For the text-containing cell, return its midpoint in [X, Y] coordinate format. 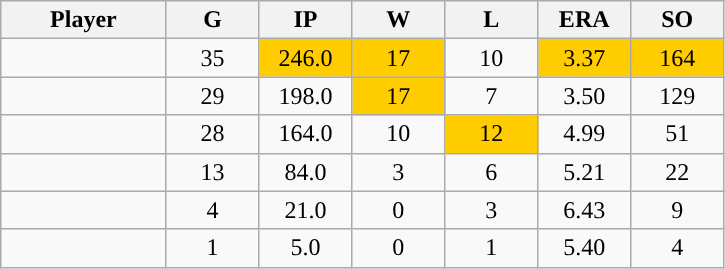
7 [492, 96]
G [212, 20]
L [492, 20]
28 [212, 134]
W [398, 20]
IP [306, 20]
35 [212, 58]
12 [492, 134]
198.0 [306, 96]
164.0 [306, 134]
5.40 [584, 248]
13 [212, 172]
246.0 [306, 58]
21.0 [306, 210]
84.0 [306, 172]
9 [678, 210]
4.99 [584, 134]
22 [678, 172]
3.50 [584, 96]
129 [678, 96]
ERA [584, 20]
Player [84, 20]
6 [492, 172]
SO [678, 20]
164 [678, 58]
5.0 [306, 248]
3.37 [584, 58]
51 [678, 134]
5.21 [584, 172]
29 [212, 96]
6.43 [584, 210]
